Output the (X, Y) coordinate of the center of the cell containing the given text.  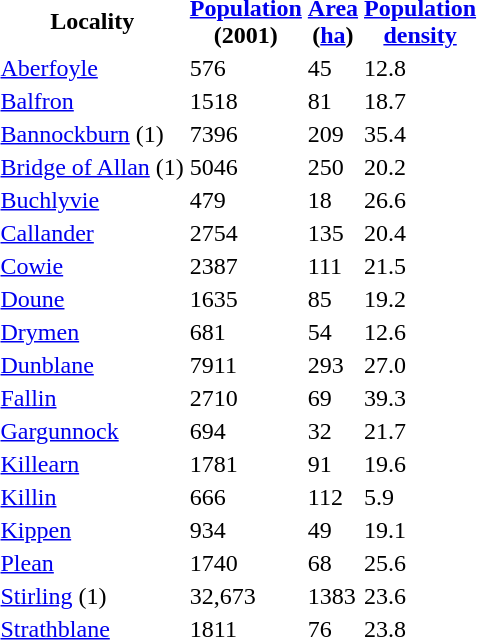
2754 (246, 233)
681 (246, 332)
209 (332, 134)
49 (332, 530)
135 (332, 233)
112 (332, 497)
69 (332, 398)
293 (332, 365)
111 (332, 266)
2387 (246, 266)
81 (332, 101)
666 (246, 497)
32 (332, 431)
2710 (246, 398)
18 (332, 200)
32,673 (246, 596)
5046 (246, 167)
1635 (246, 299)
1740 (246, 563)
934 (246, 530)
694 (246, 431)
45 (332, 68)
91 (332, 464)
7911 (246, 365)
250 (332, 167)
85 (332, 299)
576 (246, 68)
1383 (332, 596)
54 (332, 332)
1518 (246, 101)
479 (246, 200)
1781 (246, 464)
7396 (246, 134)
68 (332, 563)
